Determine the (x, y) coordinate at the center of the cell enclosing the given text.  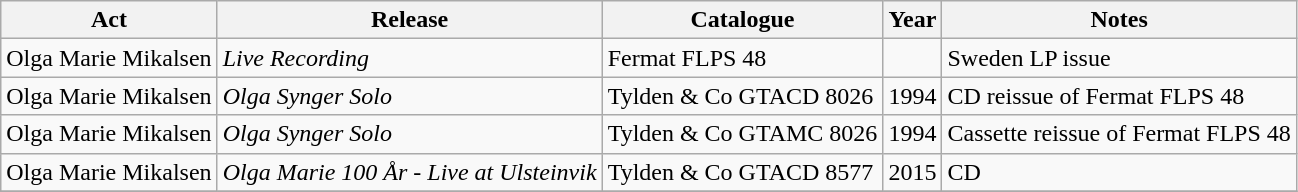
Release (410, 20)
CD reissue of Fermat FLPS 48 (1119, 96)
Cassette reissue of Fermat FLPS 48 (1119, 134)
Notes (1119, 20)
Olga Marie 100 År - Live at Ulsteinvik (410, 172)
2015 (912, 172)
Fermat FLPS 48 (742, 58)
Sweden LP issue (1119, 58)
Act (109, 20)
CD (1119, 172)
Year (912, 20)
Tylden & Co GTACD 8577 (742, 172)
Live Recording (410, 58)
Tylden & Co GTACD 8026 (742, 96)
Catalogue (742, 20)
Tylden & Co GTAMC 8026 (742, 134)
